Scan for the cell matching the given text and deliver its (X, Y) coordinate at center. 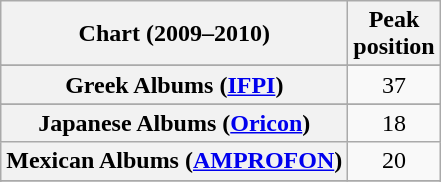
Chart (2009–2010) (174, 34)
20 (394, 161)
Peakposition (394, 34)
18 (394, 123)
Japanese Albums (Oricon) (174, 123)
37 (394, 85)
Mexican Albums (AMPROFON) (174, 161)
Greek Albums (IFPI) (174, 85)
